For the text-containing cell, return its midpoint in [x, y] coordinate format. 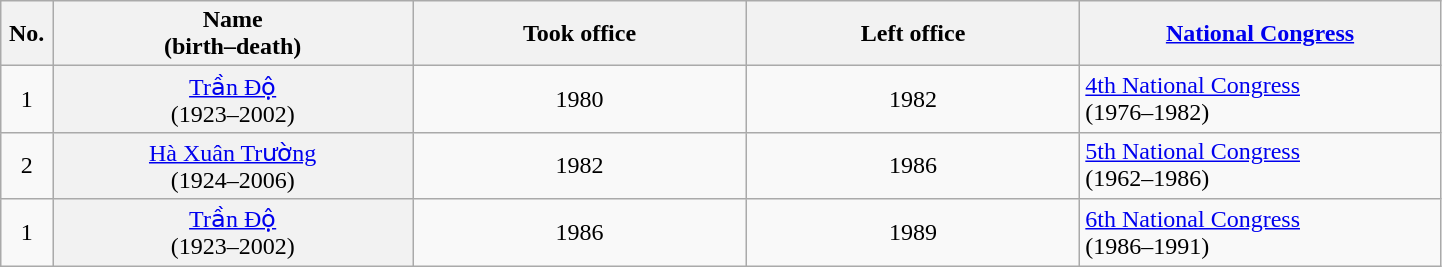
Left office [913, 34]
2 [27, 166]
No. [27, 34]
Hà Xuân Trường(1924–2006) [232, 166]
Took office [580, 34]
Name(birth–death) [232, 34]
6th National Congress(1986–1991) [1260, 232]
5th National Congress(1962–1986) [1260, 166]
National Congress [1260, 34]
1980 [580, 100]
1989 [913, 232]
4th National Congress(1976–1982) [1260, 100]
